Find where the given text appears and provide that cell's center as (X, Y) coordinate. 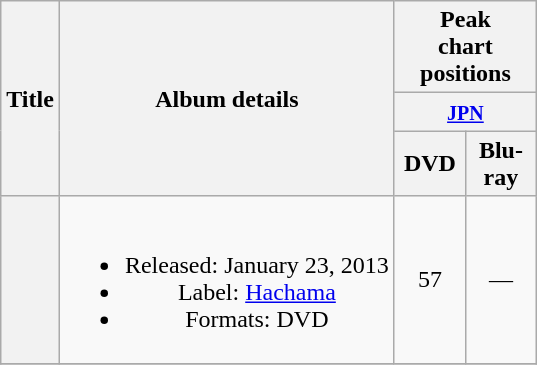
Blu-ray (500, 164)
DVD (430, 164)
JPN (465, 112)
Released: January 23, 2013Label: HachamaFormats: DVD (226, 280)
— (500, 280)
Title (30, 98)
57 (430, 280)
Peak chart positions (465, 47)
Album details (226, 98)
